Scan for the cell matching the given text and deliver its [X, Y] coordinate at center. 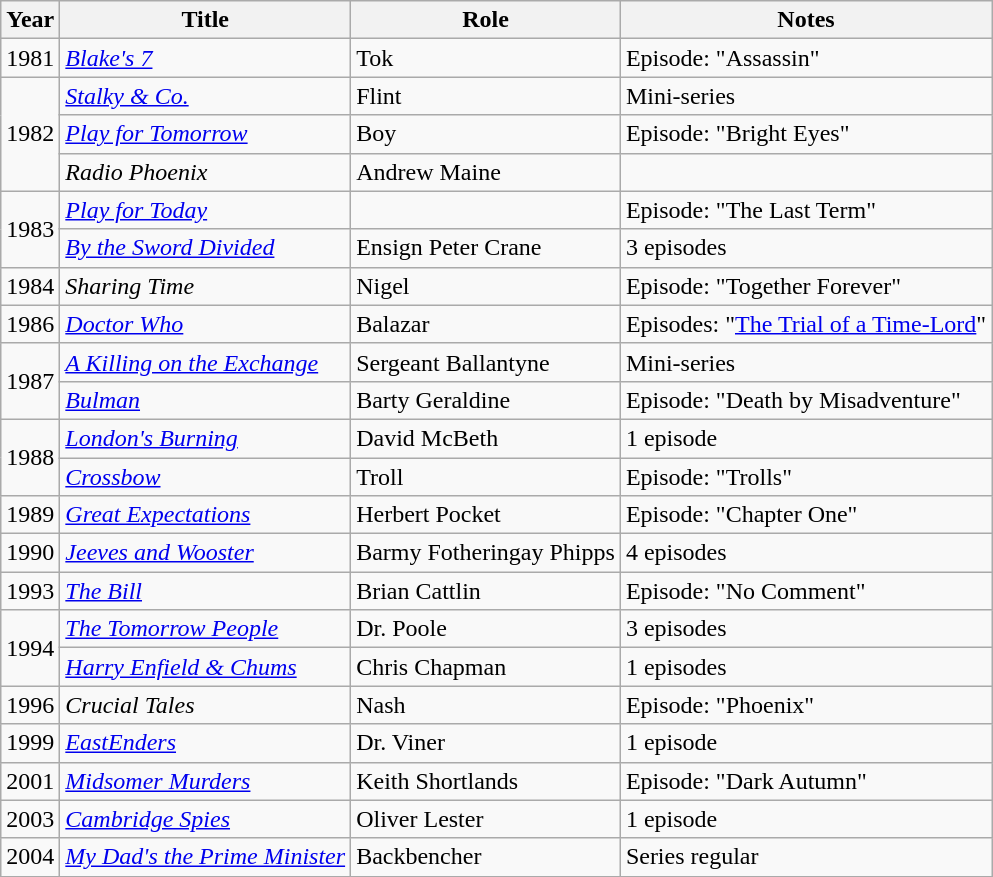
Keith Shortlands [486, 781]
By the Sword Divided [206, 248]
1986 [30, 324]
Great Expectations [206, 515]
1993 [30, 591]
Episode: "Together Forever" [806, 286]
Episode: "Chapter One" [806, 515]
Midsomer Murders [206, 781]
Harry Enfield & Chums [206, 667]
4 episodes [806, 553]
Nash [486, 705]
Crucial Tales [206, 705]
2003 [30, 819]
1996 [30, 705]
1982 [30, 134]
Bulman [206, 400]
1987 [30, 381]
Blake's 7 [206, 58]
1984 [30, 286]
Backbencher [486, 857]
1990 [30, 553]
Balazar [486, 324]
Title [206, 20]
EastEnders [206, 743]
1981 [30, 58]
1989 [30, 515]
2004 [30, 857]
Episode: "Death by Misadventure" [806, 400]
1999 [30, 743]
Barty Geraldine [486, 400]
1 episodes [806, 667]
Radio Phoenix [206, 172]
Sergeant Ballantyne [486, 362]
Andrew Maine [486, 172]
Episodes: "The Trial of a Time-Lord" [806, 324]
Ensign Peter Crane [486, 248]
The Tomorrow People [206, 629]
Barmy Fotheringay Phipps [486, 553]
Cambridge Spies [206, 819]
Tok [486, 58]
Crossbow [206, 477]
Boy [486, 134]
Flint [486, 96]
Play for Tomorrow [206, 134]
Play for Today [206, 210]
Dr. Poole [486, 629]
Nigel [486, 286]
Notes [806, 20]
Troll [486, 477]
Episode: "Trolls" [806, 477]
David McBeth [486, 438]
A Killing on the Exchange [206, 362]
1994 [30, 648]
1988 [30, 457]
Stalky & Co. [206, 96]
Episode: "Assassin" [806, 58]
Series regular [806, 857]
Episode: "Bright Eyes" [806, 134]
Episode: "Phoenix" [806, 705]
The Bill [206, 591]
Oliver Lester [486, 819]
Year [30, 20]
London's Burning [206, 438]
Episode: "Dark Autumn" [806, 781]
Episode: "The Last Term" [806, 210]
Dr. Viner [486, 743]
My Dad's the Prime Minister [206, 857]
2001 [30, 781]
Chris Chapman [486, 667]
Herbert Pocket [486, 515]
Sharing Time [206, 286]
Jeeves and Wooster [206, 553]
1983 [30, 229]
Doctor Who [206, 324]
Brian Cattlin [486, 591]
Episode: "No Comment" [806, 591]
Role [486, 20]
